Find where the given text appears and provide that cell's center as (X, Y) coordinate. 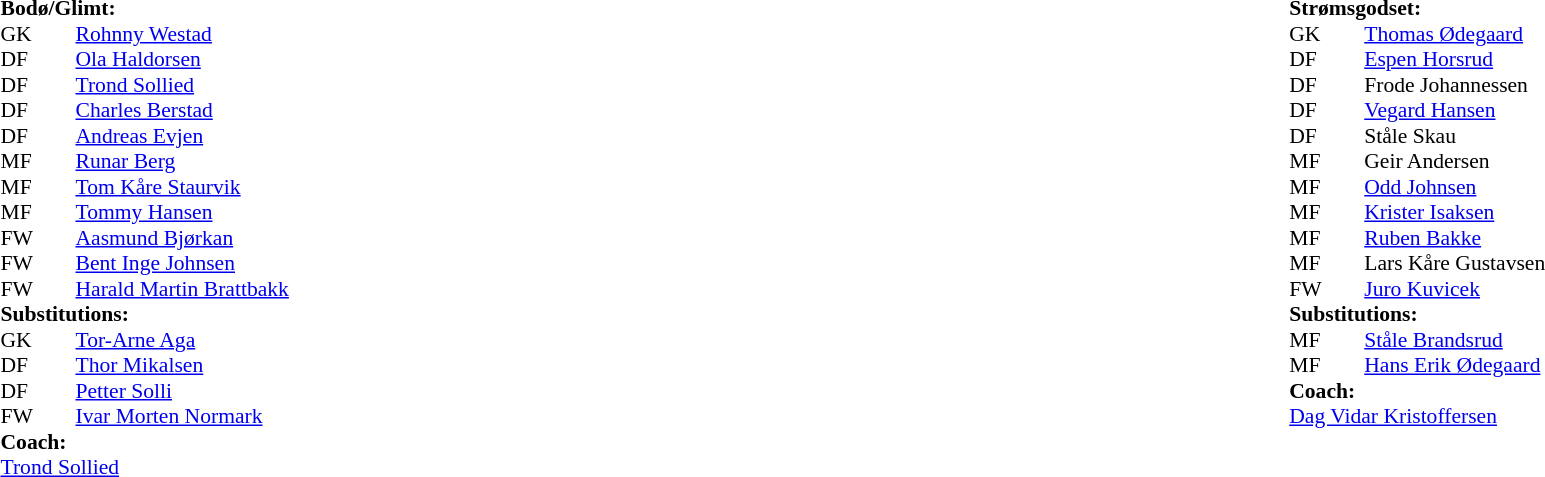
Odd Johnsen (1454, 187)
Juro Kuvicek (1454, 289)
Hans Erik Ødegaard (1454, 365)
Runar Berg (182, 161)
Thor Mikalsen (182, 365)
Aasmund Bjørkan (182, 238)
Ivar Morten Normark (182, 417)
Andreas Evjen (182, 136)
Tor-Arne Aga (182, 340)
Geir Andersen (1454, 161)
Vegard Hansen (1454, 111)
Dag Vidar Kristoffersen (1417, 417)
Harald Martin Brattbakk (182, 289)
Trond Sollied (182, 85)
Tommy Hansen (182, 213)
Ståle Skau (1454, 136)
Espen Horsrud (1454, 59)
Thomas Ødegaard (1454, 34)
Tom Kåre Staurvik (182, 187)
Bent Inge Johnsen (182, 263)
Krister Isaksen (1454, 213)
Charles Berstad (182, 111)
Lars Kåre Gustavsen (1454, 263)
Ola Haldorsen (182, 59)
Rohnny Westad (182, 34)
Frode Johannessen (1454, 85)
Petter Solli (182, 391)
Ståle Brandsrud (1454, 340)
Ruben Bakke (1454, 238)
